Capture the cell that displays the provided text and extract its [x, y] central coordinate. 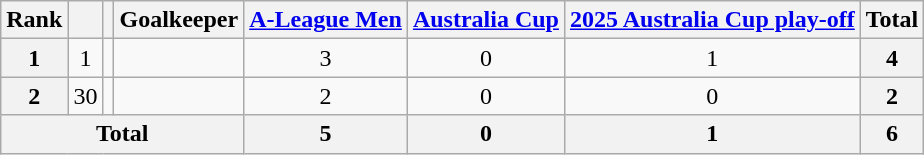
Rank [34, 20]
Australia Cup [486, 20]
3 [326, 58]
A-League Men [326, 20]
5 [326, 134]
30 [86, 96]
6 [892, 134]
Goalkeeper [179, 20]
4 [892, 58]
2025 Australia Cup play-off [712, 20]
